Return (x, y) of the center of cell containing provided text 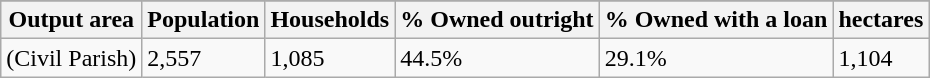
(Civil Parish) (72, 58)
2,557 (204, 58)
% Owned outright (497, 20)
1,104 (881, 58)
Households (330, 20)
29.1% (716, 58)
Output area (72, 20)
hectares (881, 20)
% Owned with a loan (716, 20)
1,085 (330, 58)
Population (204, 20)
44.5% (497, 58)
